For the text-containing cell, return its midpoint in [X, Y] coordinate format. 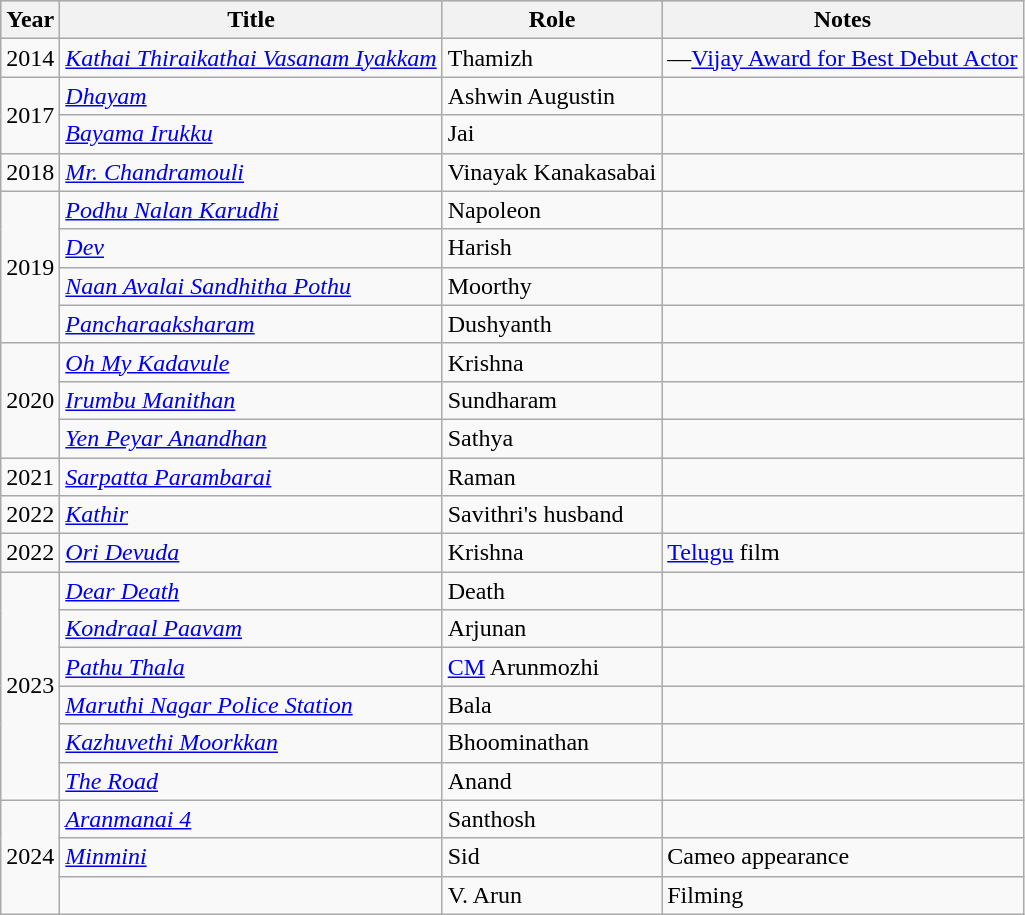
Dushyanth [552, 324]
2023 [30, 686]
2019 [30, 267]
Napoleon [552, 210]
Bayama Irukku [251, 134]
—Vijay Award for Best Debut Actor [842, 58]
Sundharam [552, 400]
Ori Devuda [251, 553]
Thamizh [552, 58]
Jai [552, 134]
Bhoominathan [552, 743]
Telugu film [842, 553]
Dear Death [251, 591]
Aranmanai 4 [251, 819]
Ashwin Augustin [552, 96]
Kondraal Paavam [251, 629]
Role [552, 20]
Harish [552, 248]
Irumbu Manithan [251, 400]
Bala [552, 705]
Moorthy [552, 286]
Vinayak Kanakasabai [552, 172]
Arjunan [552, 629]
Maruthi Nagar Police Station [251, 705]
Oh My Kadavule [251, 362]
Raman [552, 477]
Pathu Thala [251, 667]
2014 [30, 58]
2020 [30, 400]
Yen Peyar Anandhan [251, 438]
2024 [30, 857]
Savithri's husband [552, 515]
Death [552, 591]
Filming [842, 895]
Santhosh [552, 819]
Naan Avalai Sandhitha Pothu [251, 286]
Sid [552, 857]
Podhu Nalan Karudhi [251, 210]
2017 [30, 115]
Dev [251, 248]
CM Arunmozhi [552, 667]
The Road [251, 781]
Year [30, 20]
Mr. Chandramouli [251, 172]
Anand [552, 781]
Notes [842, 20]
2018 [30, 172]
Kathai Thiraikathai Vasanam Iyakkam [251, 58]
Minmini [251, 857]
Cameo appearance [842, 857]
V. Arun [552, 895]
2021 [30, 477]
Dhayam [251, 96]
Sathya [552, 438]
Pancharaaksharam [251, 324]
Kathir [251, 515]
Kazhuvethi Moorkkan [251, 743]
Title [251, 20]
Sarpatta Parambarai [251, 477]
